Identify which cell holds the provided text, then report its (X, Y) central coordinate. 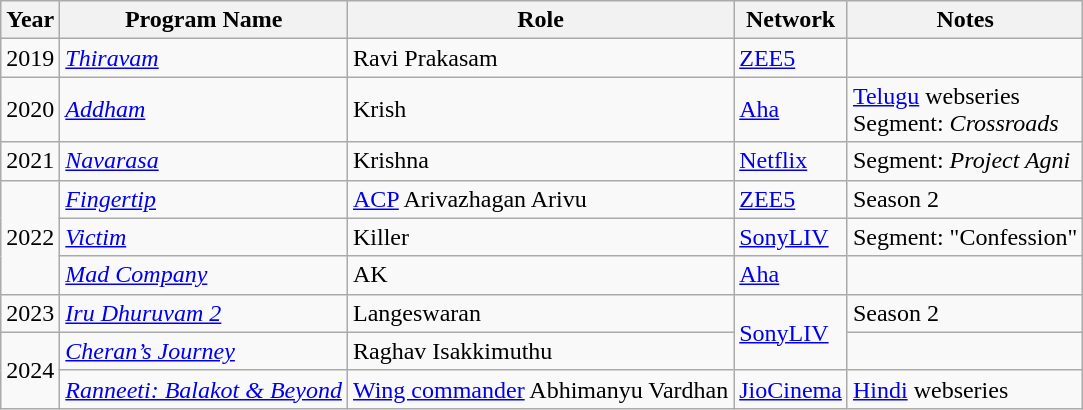
Killer (540, 237)
Notes (964, 20)
Segment: "Confession" (964, 237)
Mad Company (204, 275)
Iru Dhuruvam 2 (204, 313)
Fingertip (204, 199)
Hindi webseries (964, 389)
Role (540, 20)
Telugu webseriesSegment: Crossroads (964, 110)
2020 (30, 110)
2021 (30, 161)
ACP Arivazhagan Arivu (540, 199)
Ravi Prakasam (540, 58)
Krish (540, 110)
Krishna (540, 161)
2022 (30, 237)
Netflix (791, 161)
Raghav Isakkimuthu (540, 351)
2019 (30, 58)
Ranneeti: Balakot & Beyond (204, 389)
Addham (204, 110)
Network (791, 20)
Langeswaran (540, 313)
Program Name (204, 20)
Navarasa (204, 161)
Victim (204, 237)
Segment: Project Agni (964, 161)
JioCinema (791, 389)
2024 (30, 370)
AK (540, 275)
Cheran’s Journey (204, 351)
Thiravam (204, 58)
Wing commander Abhimanyu Vardhan (540, 389)
2023 (30, 313)
Year (30, 20)
